Extract the (x, y) coordinate from the center of the cell holding the provided text.  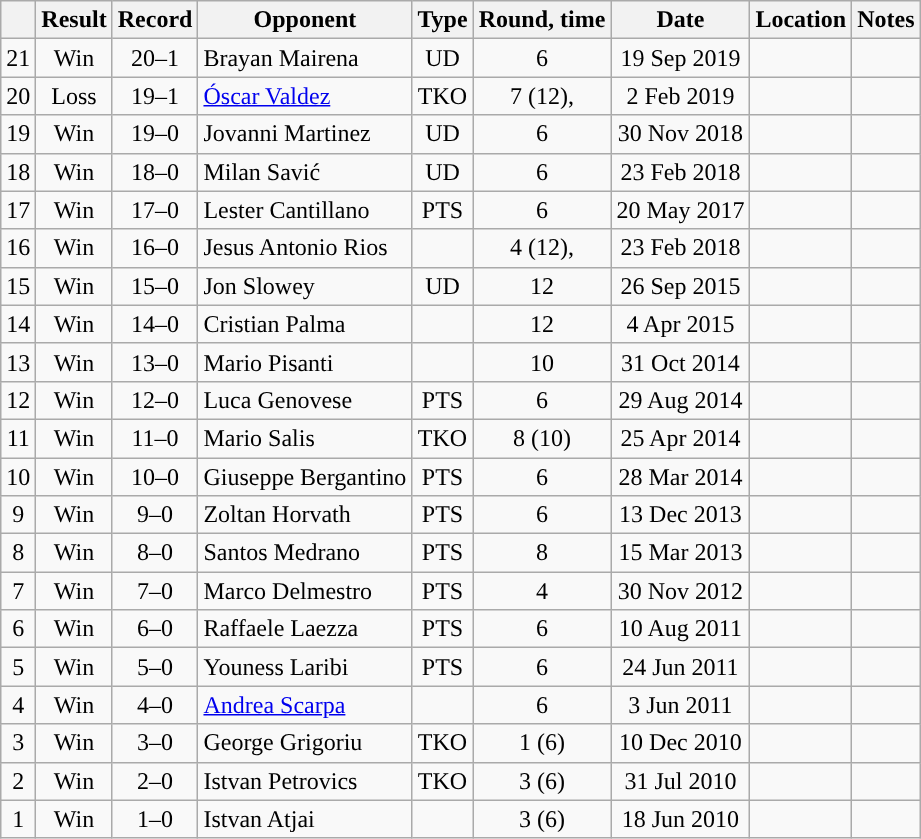
26 Sep 2015 (680, 286)
1 (18, 819)
13 (18, 362)
George Grigoriu (305, 743)
Jovanni Martinez (305, 134)
Brayan Mairena (305, 58)
10 Dec 2010 (680, 743)
Andrea Scarpa (305, 705)
19 Sep 2019 (680, 58)
15 Mar 2013 (680, 553)
14–0 (155, 324)
31 Oct 2014 (680, 362)
Giuseppe Bergantino (305, 477)
18–0 (155, 172)
2 (18, 781)
3 (18, 743)
Mario Salis (305, 438)
6–0 (155, 629)
17–0 (155, 210)
Óscar Valdez (305, 96)
Raffaele Laezza (305, 629)
8–0 (155, 553)
Milan Savić (305, 172)
19–1 (155, 96)
20 (18, 96)
3 Jun 2011 (680, 705)
5 (18, 667)
9–0 (155, 515)
1–0 (155, 819)
10 Aug 2011 (680, 629)
18 Jun 2010 (680, 819)
4 Apr 2015 (680, 324)
Santos Medrano (305, 553)
17 (18, 210)
20–1 (155, 58)
19 (18, 134)
Jon Slowey (305, 286)
24 Jun 2011 (680, 667)
12–0 (155, 400)
25 Apr 2014 (680, 438)
21 (18, 58)
5–0 (155, 667)
Notes (886, 20)
Loss (74, 96)
Location (801, 20)
Istvan Petrovics (305, 781)
19–0 (155, 134)
13 Dec 2013 (680, 515)
14 (18, 324)
8 (10) (542, 438)
Marco Delmestro (305, 591)
15 (18, 286)
10–0 (155, 477)
Youness Laribi (305, 667)
16 (18, 248)
4 (12), (542, 248)
Type (442, 20)
7–0 (155, 591)
Round, time (542, 20)
Zoltan Horvath (305, 515)
Record (155, 20)
Lester Cantillano (305, 210)
Opponent (305, 20)
28 Mar 2014 (680, 477)
15–0 (155, 286)
2–0 (155, 781)
Result (74, 20)
Date (680, 20)
11–0 (155, 438)
11 (18, 438)
18 (18, 172)
30 Nov 2012 (680, 591)
13–0 (155, 362)
Jesus Antonio Rios (305, 248)
7 (18, 591)
3–0 (155, 743)
7 (12), (542, 96)
1 (6) (542, 743)
30 Nov 2018 (680, 134)
20 May 2017 (680, 210)
Luca Genovese (305, 400)
2 Feb 2019 (680, 96)
31 Jul 2010 (680, 781)
29 Aug 2014 (680, 400)
Cristian Palma (305, 324)
Istvan Atjai (305, 819)
Mario Pisanti (305, 362)
4–0 (155, 705)
16–0 (155, 248)
9 (18, 515)
